Identify which cell holds the provided text, then report its [X, Y] central coordinate. 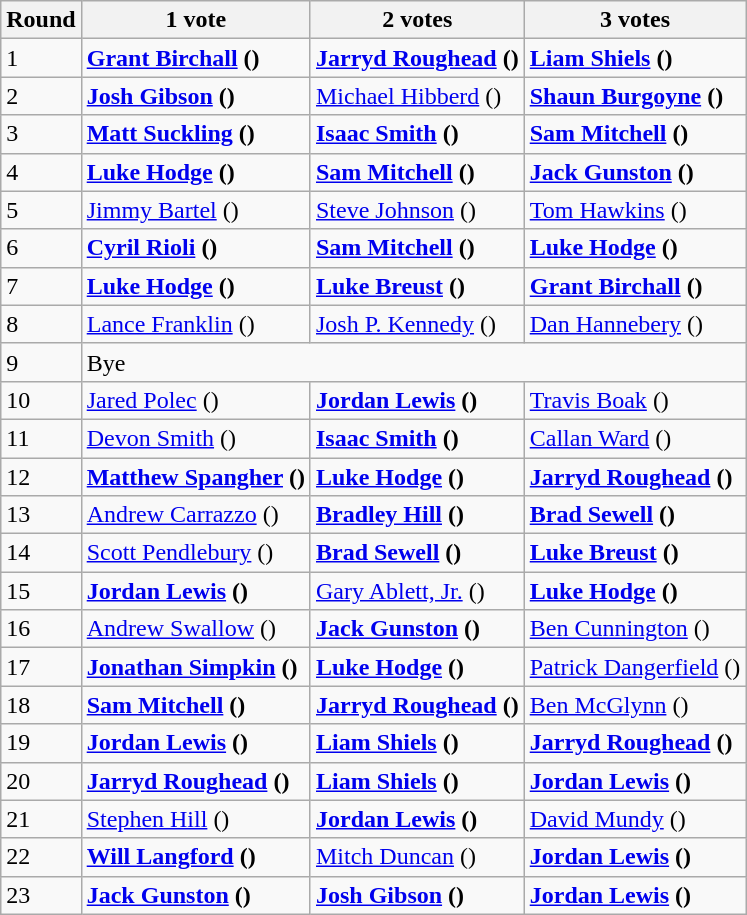
2 [41, 96]
Will Langford () [196, 857]
Dan Hannebery () [635, 324]
7 [41, 286]
Patrick Dangerfield () [635, 667]
David Mundy () [635, 819]
Callan Ward () [635, 438]
Round [41, 20]
10 [41, 400]
8 [41, 324]
Jimmy Bartel () [196, 210]
17 [41, 667]
Devon Smith () [196, 438]
22 [41, 857]
Mitch Duncan () [417, 857]
Stephen Hill () [196, 819]
16 [41, 629]
Josh P. Kennedy () [417, 324]
Bradley Hill () [417, 515]
19 [41, 743]
Matt Suckling () [196, 134]
Cyril Rioli () [196, 248]
Scott Pendlebury () [196, 553]
20 [41, 781]
12 [41, 477]
Matthew Spangher () [196, 477]
Bye [414, 362]
Shaun Burgoyne () [635, 96]
3 [41, 134]
Andrew Carrazzo () [196, 515]
1 vote [196, 20]
4 [41, 172]
14 [41, 553]
18 [41, 705]
Jonathan Simpkin () [196, 667]
5 [41, 210]
11 [41, 438]
Tom Hawkins () [635, 210]
2 votes [417, 20]
15 [41, 591]
Gary Ablett, Jr. () [417, 591]
Andrew Swallow () [196, 629]
Michael Hibberd () [417, 96]
Ben Cunnington () [635, 629]
13 [41, 515]
Ben McGlynn () [635, 705]
Lance Franklin () [196, 324]
23 [41, 895]
Jared Polec () [196, 400]
21 [41, 819]
Travis Boak () [635, 400]
3 votes [635, 20]
9 [41, 362]
Steve Johnson () [417, 210]
1 [41, 58]
6 [41, 248]
